Return (x, y) of the center of cell containing provided text 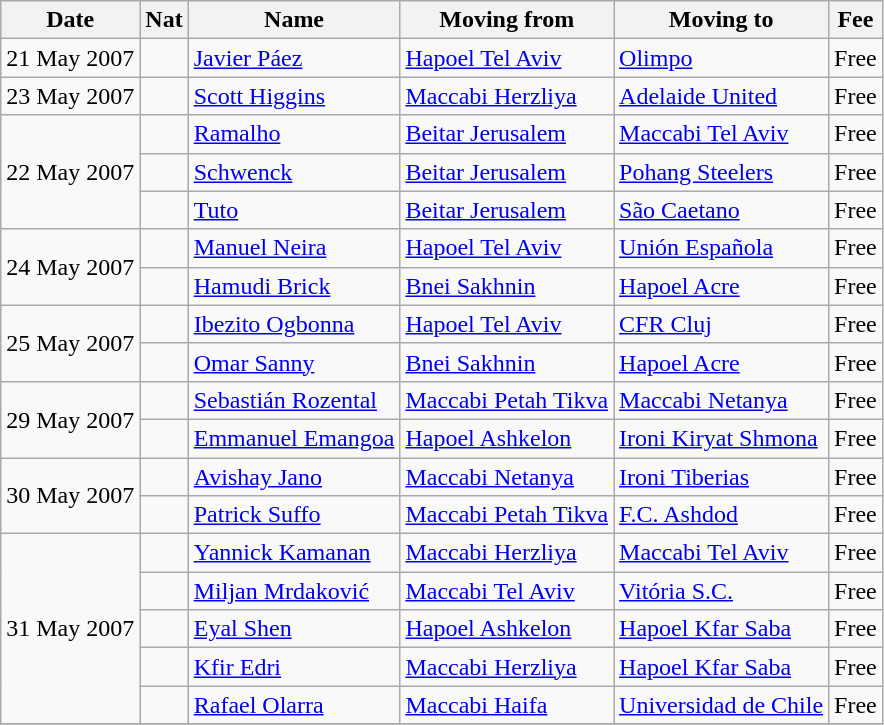
Ramalho (294, 134)
Patrick Suffo (294, 515)
Miljan Mrdaković (294, 591)
Rafael Olarra (294, 705)
Moving from (507, 20)
23 May 2007 (70, 96)
Sebastián Rozental (294, 400)
Eyal Shen (294, 629)
Vitória S.C. (722, 591)
Avishay Jano (294, 477)
Olimpo (722, 58)
Pohang Steelers (722, 172)
Unión Española (722, 248)
Moving to (722, 20)
Nat (164, 20)
Omar Sanny (294, 362)
Ironi Kiryat Shmona (722, 438)
Fee (856, 20)
22 May 2007 (70, 172)
24 May 2007 (70, 267)
F.C. Ashdod (722, 515)
29 May 2007 (70, 419)
Ibezito Ogbonna (294, 324)
Adelaide United (722, 96)
31 May 2007 (70, 629)
Name (294, 20)
21 May 2007 (70, 58)
Ironi Tiberias (722, 477)
Javier Páez (294, 58)
CFR Cluj (722, 324)
Tuto (294, 210)
Schwenck (294, 172)
Manuel Neira (294, 248)
Emmanuel Emangoa (294, 438)
Universidad de Chile (722, 705)
Yannick Kamanan (294, 553)
Hamudi Brick (294, 286)
30 May 2007 (70, 496)
Date (70, 20)
São Caetano (722, 210)
25 May 2007 (70, 343)
Kfir Edri (294, 667)
Maccabi Haifa (507, 705)
Scott Higgins (294, 96)
